Scan for the cell matching the given text and deliver its (X, Y) coordinate at center. 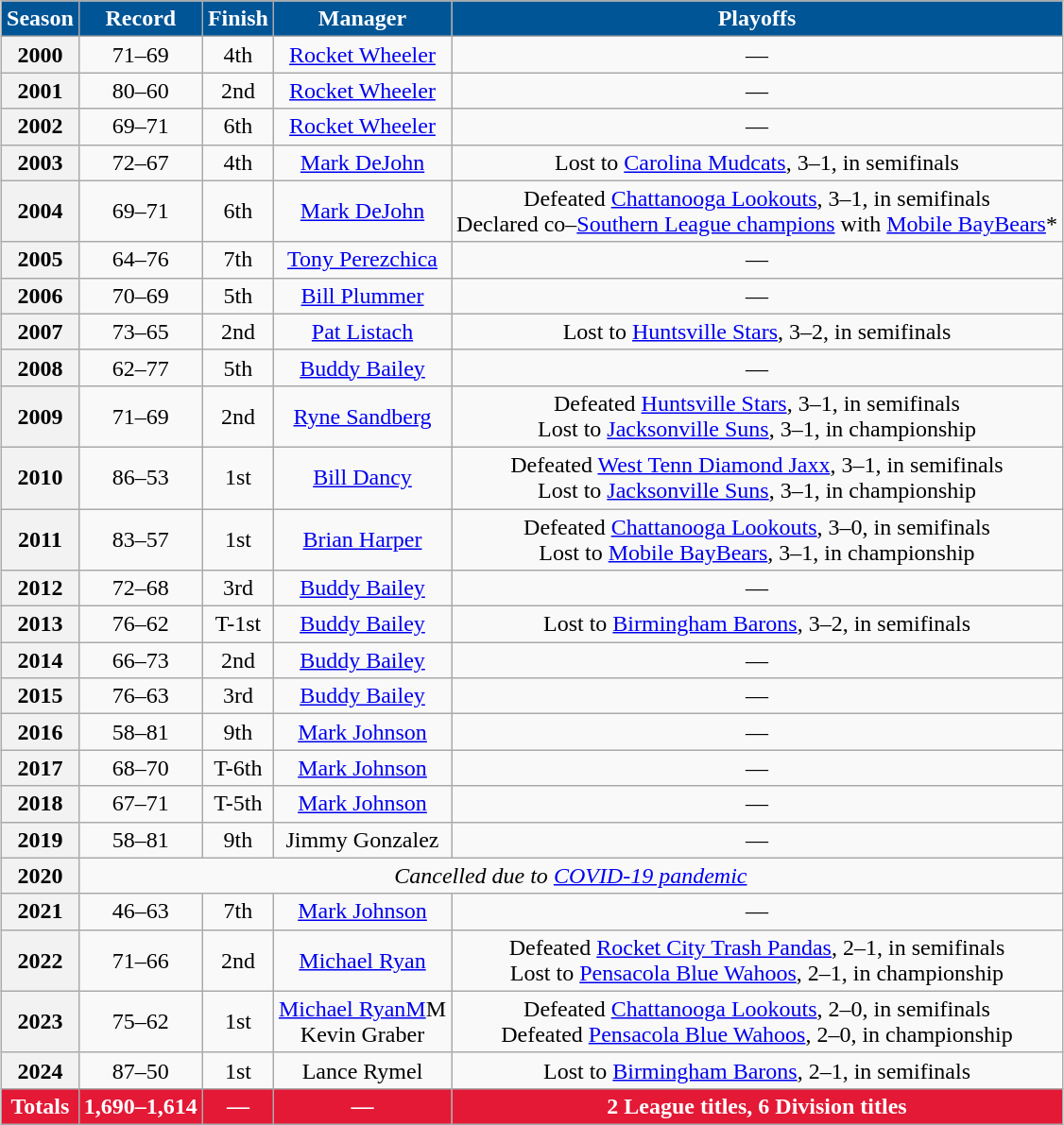
2024 (41, 1070)
Lost to Birmingham Barons, 2–1, in semifinals (758, 1070)
Playoffs (758, 19)
2018 (41, 804)
2006 (41, 296)
Lost to Carolina Mudcats, 3–1, in semifinals (758, 162)
T-1st (238, 624)
Defeated Huntsville Stars, 3–1, in semifinalsLost to Jacksonville Suns, 3–1, in championship (758, 416)
64–76 (140, 260)
2014 (41, 660)
2001 (41, 91)
66–73 (140, 660)
Totals (41, 1106)
72–68 (140, 588)
Lance Rymel (362, 1070)
2021 (41, 912)
75–62 (140, 1022)
Defeated Chattanooga Lookouts, 3–1, in semifinalsDeclared co–Southern League champions with Mobile BayBears* (758, 212)
87–50 (140, 1070)
Jimmy Gonzalez (362, 840)
2004 (41, 212)
2017 (41, 768)
Michael RyanMMKevin Graber (362, 1022)
86–53 (140, 478)
68–70 (140, 768)
Lost to Birmingham Barons, 3–2, in semifinals (758, 624)
2002 (41, 127)
2003 (41, 162)
T-5th (238, 804)
Manager (362, 19)
Defeated Rocket City Trash Pandas, 2–1, in semifinalsLost to Pensacola Blue Wahoos, 2–1, in championship (758, 960)
72–67 (140, 162)
83–57 (140, 538)
Defeated Chattanooga Lookouts, 3–0, in semifinalsLost to Mobile BayBears, 3–1, in championship (758, 538)
2015 (41, 696)
2008 (41, 367)
Defeated Chattanooga Lookouts, 2–0, in semifinalsDefeated Pensacola Blue Wahoos, 2–0, in championship (758, 1022)
2013 (41, 624)
Defeated West Tenn Diamond Jaxx, 3–1, in semifinalsLost to Jacksonville Suns, 3–1, in championship (758, 478)
76–63 (140, 696)
Bill Dancy (362, 478)
2022 (41, 960)
Lost to Huntsville Stars, 3–2, in semifinals (758, 332)
2023 (41, 1022)
T-6th (238, 768)
2012 (41, 588)
Michael Ryan (362, 960)
2007 (41, 332)
2016 (41, 732)
76–62 (140, 624)
2000 (41, 55)
71–66 (140, 960)
Brian Harper (362, 538)
2005 (41, 260)
62–77 (140, 367)
2 League titles, 6 Division titles (758, 1106)
1,690–1,614 (140, 1106)
2011 (41, 538)
80–60 (140, 91)
Record (140, 19)
Cancelled due to COVID-19 pandemic (571, 876)
2010 (41, 478)
Pat Listach (362, 332)
Season (41, 19)
70–69 (140, 296)
2009 (41, 416)
2020 (41, 876)
73–65 (140, 332)
Finish (238, 19)
46–63 (140, 912)
2019 (41, 840)
Bill Plummer (362, 296)
67–71 (140, 804)
Tony Perezchica (362, 260)
Ryne Sandberg (362, 416)
